Return [X, Y] of the center of cell containing provided text 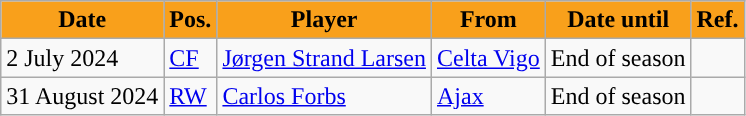
Date until [618, 20]
Carlos Forbs [324, 96]
Jørgen Strand Larsen [324, 58]
Celta Vigo [488, 58]
Ref. [718, 20]
Pos. [190, 20]
Date [82, 20]
Ajax [488, 96]
2 July 2024 [82, 58]
Player [324, 20]
CF [190, 58]
31 August 2024 [82, 96]
RW [190, 96]
From [488, 20]
